Identify which cell holds the provided text, then report its (X, Y) central coordinate. 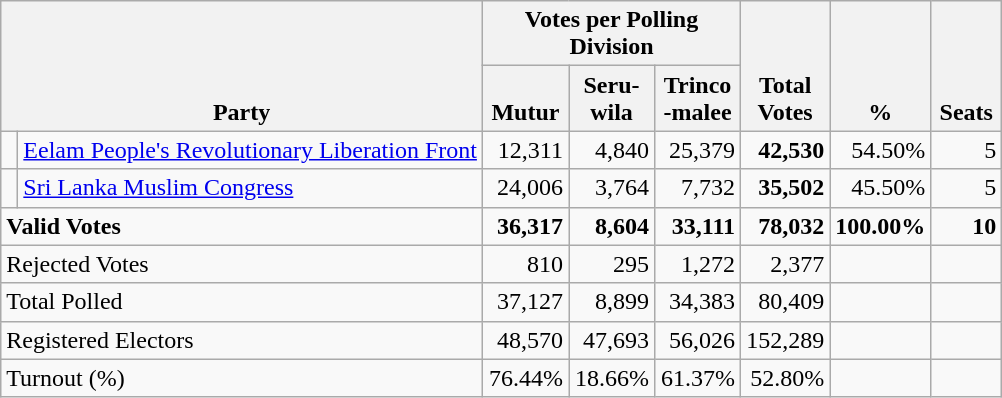
61.37% (698, 378)
8,899 (611, 302)
810 (525, 264)
Trinco-malee (698, 98)
54.50% (880, 150)
Total Votes (786, 66)
Seats (966, 66)
56,026 (698, 340)
Total Polled (242, 302)
34,383 (698, 302)
18.66% (611, 378)
37,127 (525, 302)
Eelam People's Revolutionary Liberation Front (250, 150)
2,377 (786, 264)
Turnout (%) (242, 378)
48,570 (525, 340)
Valid Votes (242, 226)
Votes per Polling Division (611, 34)
24,006 (525, 188)
33,111 (698, 226)
47,693 (611, 340)
Rejected Votes (242, 264)
7,732 (698, 188)
78,032 (786, 226)
3,764 (611, 188)
52.80% (786, 378)
36,317 (525, 226)
80,409 (786, 302)
Mutur (525, 98)
% (880, 66)
152,289 (786, 340)
Sri Lanka Muslim Congress (250, 188)
295 (611, 264)
45.50% (880, 188)
12,311 (525, 150)
4,840 (611, 150)
Party (242, 66)
1,272 (698, 264)
10 (966, 226)
25,379 (698, 150)
100.00% (880, 226)
8,604 (611, 226)
42,530 (786, 150)
35,502 (786, 188)
Registered Electors (242, 340)
Seru-wila (611, 98)
76.44% (525, 378)
